Provide the (x, y) coordinate of the cell's center where the given text is located.  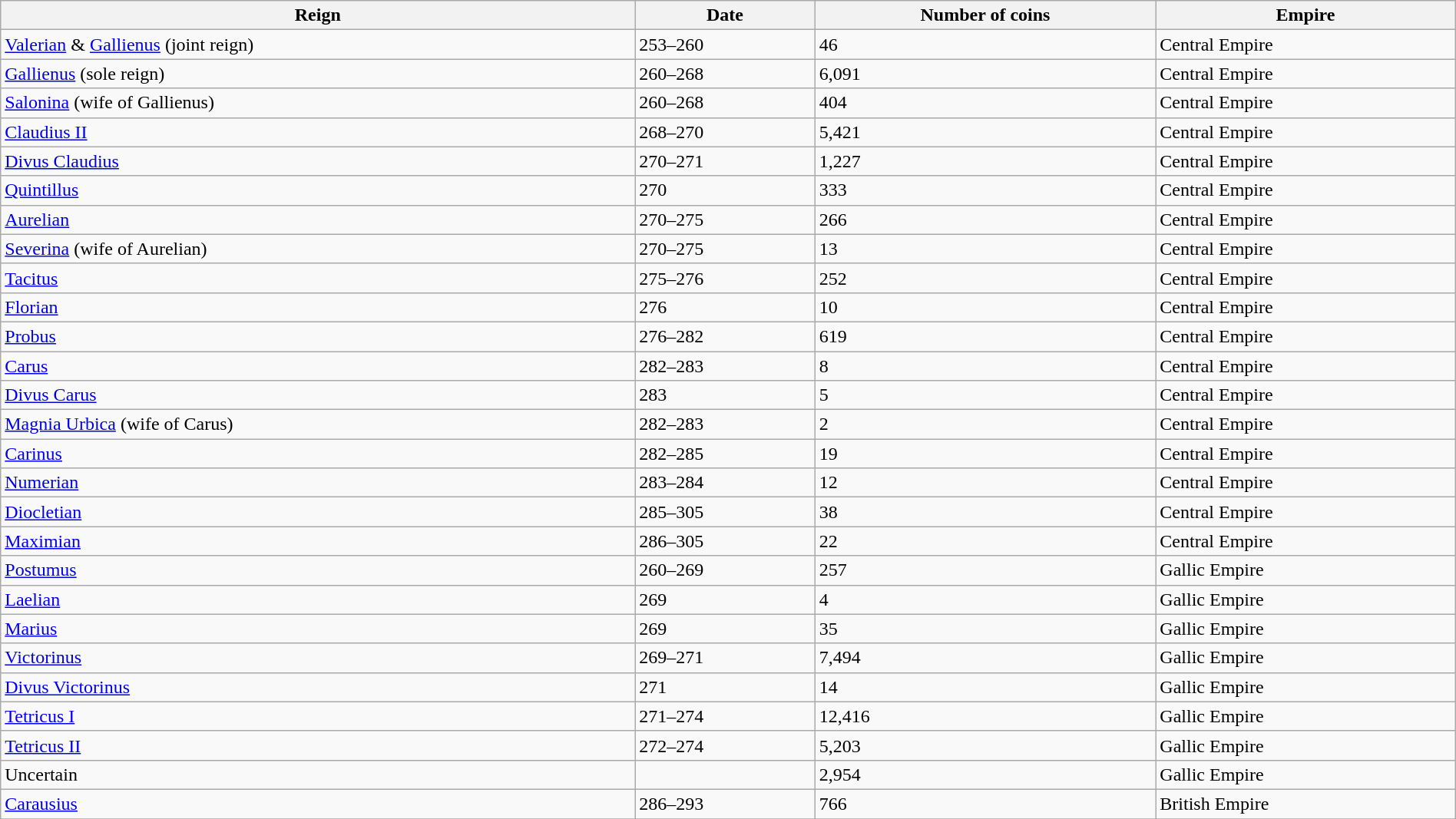
22 (985, 541)
271–274 (725, 716)
286–305 (725, 541)
46 (985, 45)
Reign (318, 15)
270 (725, 190)
13 (985, 249)
5,203 (985, 745)
Divus Carus (318, 395)
Probus (318, 336)
6,091 (985, 74)
Severina (wife of Aurelian) (318, 249)
275–276 (725, 278)
2,954 (985, 774)
270–271 (725, 161)
Tacitus (318, 278)
276–282 (725, 336)
Salonina (wife of Gallienus) (318, 103)
619 (985, 336)
268–270 (725, 132)
Divus Claudius (318, 161)
260–269 (725, 570)
35 (985, 629)
British Empire (1305, 804)
12,416 (985, 716)
Tetricus I (318, 716)
5 (985, 395)
Marius (318, 629)
Diocletian (318, 512)
Empire (1305, 15)
766 (985, 804)
285–305 (725, 512)
14 (985, 687)
Quintillus (318, 190)
Divus Victorinus (318, 687)
Gallienus (sole reign) (318, 74)
19 (985, 454)
4 (985, 599)
10 (985, 307)
Magnia Urbica (wife of Carus) (318, 424)
286–293 (725, 804)
Carinus (318, 454)
Claudius II (318, 132)
Victorinus (318, 658)
269–271 (725, 658)
Florian (318, 307)
Maximian (318, 541)
Valerian & Gallienus (joint reign) (318, 45)
271 (725, 687)
8 (985, 366)
272–274 (725, 745)
283–284 (725, 483)
Uncertain (318, 774)
1,227 (985, 161)
Carus (318, 366)
7,494 (985, 658)
Numerian (318, 483)
283 (725, 395)
Number of coins (985, 15)
266 (985, 220)
253–260 (725, 45)
2 (985, 424)
257 (985, 570)
Laelian (318, 599)
282–285 (725, 454)
Tetricus II (318, 745)
12 (985, 483)
38 (985, 512)
Aurelian (318, 220)
252 (985, 278)
333 (985, 190)
Date (725, 15)
5,421 (985, 132)
276 (725, 307)
404 (985, 103)
Carausius (318, 804)
Postumus (318, 570)
